Identify which cell holds the provided text, then report its (X, Y) central coordinate. 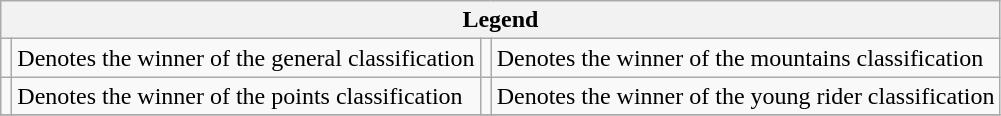
Legend (500, 20)
Denotes the winner of the points classification (246, 96)
Denotes the winner of the general classification (246, 58)
Denotes the winner of the young rider classification (746, 96)
Denotes the winner of the mountains classification (746, 58)
